From the cell containing the given text, extract its center point as [X, Y] coordinate. 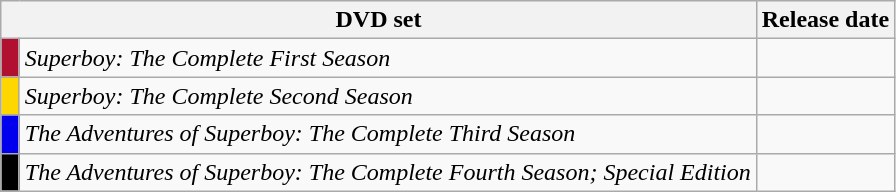
The Adventures of Superboy: The Complete Third Season [388, 134]
Superboy: The Complete First Season [388, 58]
Superboy: The Complete Second Season [388, 96]
DVD set [379, 20]
Release date [825, 20]
The Adventures of Superboy: The Complete Fourth Season; Special Edition [388, 172]
